Identify which cell holds the provided text, then report its [X, Y] central coordinate. 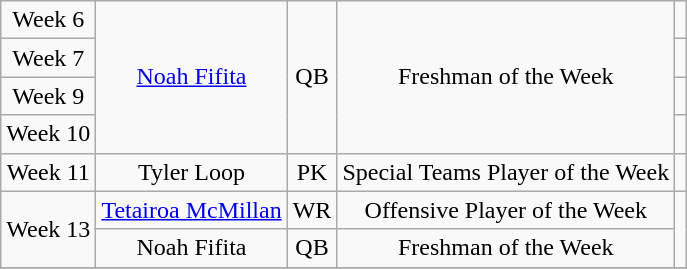
Tyler Loop [192, 172]
Week 6 [48, 20]
PK [312, 172]
Offensive Player of the Week [506, 210]
Week 9 [48, 96]
WR [312, 210]
Week 10 [48, 134]
Week 13 [48, 229]
Week 7 [48, 58]
Tetairoa McMillan [192, 210]
Special Teams Player of the Week [506, 172]
Week 11 [48, 172]
